Detect which cell encompasses the target text, then output its (x, y) center coordinate. 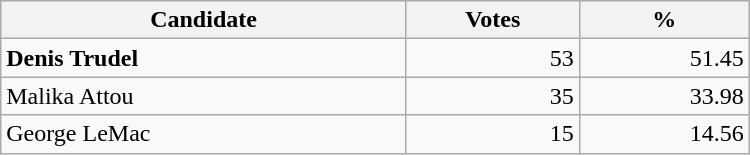
51.45 (664, 58)
15 (492, 134)
George LeMac (204, 134)
Malika Attou (204, 96)
35 (492, 96)
Candidate (204, 20)
% (664, 20)
14.56 (664, 134)
Votes (492, 20)
Denis Trudel (204, 58)
53 (492, 58)
33.98 (664, 96)
